Detect which cell encompasses the target text, then output its (x, y) center coordinate. 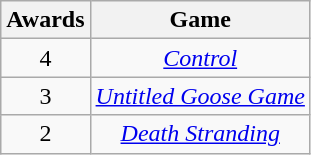
Game (200, 20)
Control (200, 58)
Awards (46, 20)
Untitled Goose Game (200, 96)
3 (46, 96)
2 (46, 134)
Death Stranding (200, 134)
4 (46, 58)
